Scan for the cell matching the given text and deliver its (X, Y) coordinate at center. 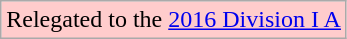
Relegated to the 2016 Division I A (174, 20)
